Return the (X, Y) coordinate for the center point of the cell that contains the specified text.  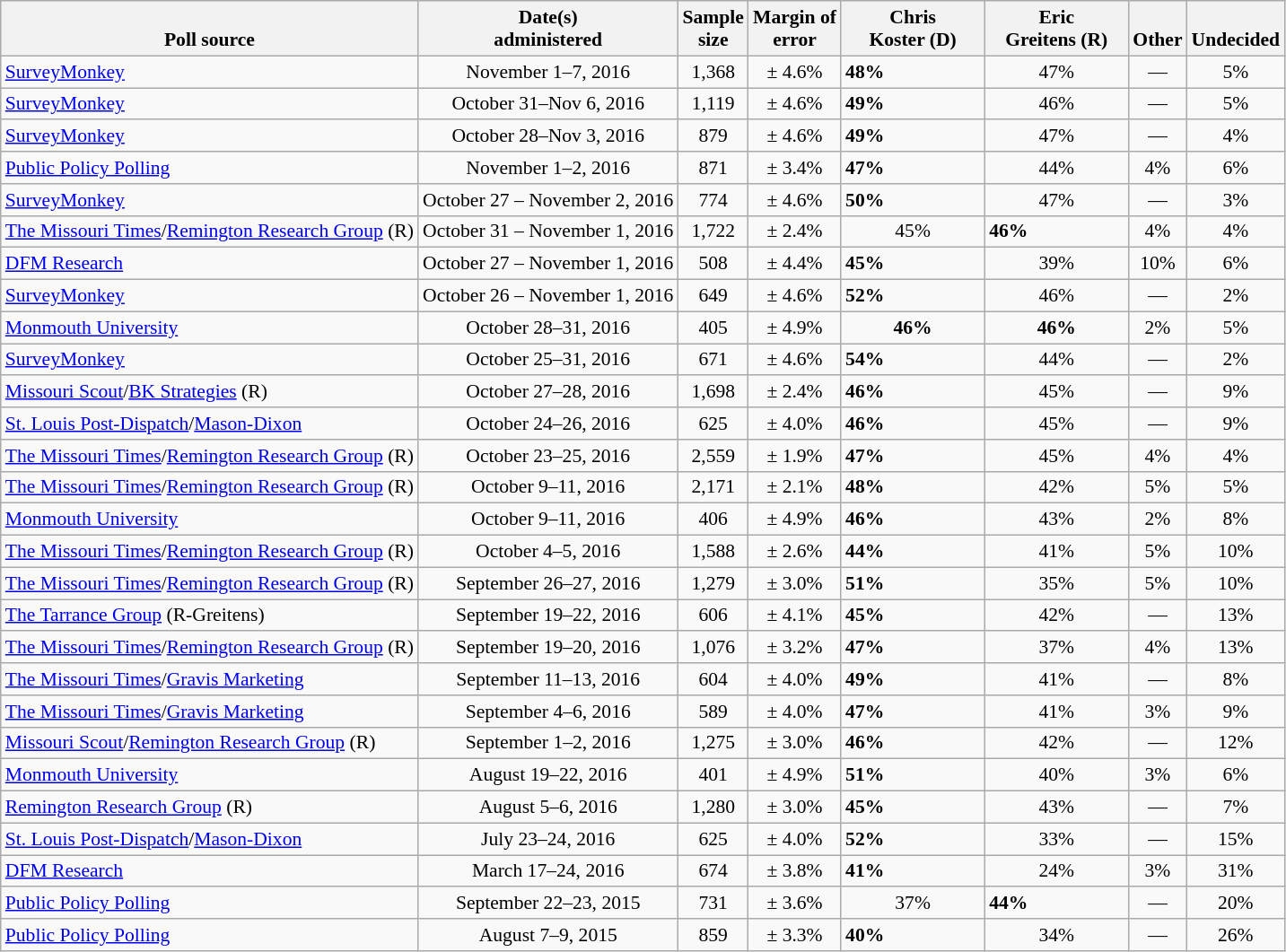
November 1–2, 2016 (548, 168)
1,279 (713, 583)
September 11–13, 2016 (548, 679)
October 23–25, 2016 (548, 456)
September 22–23, 2015 (548, 904)
October 28–31, 2016 (548, 328)
674 (713, 871)
774 (713, 200)
EricGreitens (R) (1056, 29)
20% (1236, 904)
401 (713, 775)
August 19–22, 2016 (548, 775)
508 (713, 264)
October 4–5, 2016 (548, 552)
October 31 – November 1, 2016 (548, 231)
October 24–26, 2016 (548, 424)
September 26–27, 2016 (548, 583)
859 (713, 935)
March 17–24, 2016 (548, 871)
ChrisKoster (D) (913, 29)
12% (1236, 743)
54% (913, 360)
871 (713, 168)
1,119 (713, 104)
2,171 (713, 487)
7% (1236, 808)
33% (1056, 839)
Missouri Scout/Remington Research Group (R) (210, 743)
671 (713, 360)
1,722 (713, 231)
November 1–7, 2016 (548, 72)
Remington Research Group (R) (210, 808)
± 4.1% (795, 616)
October 26 – November 1, 2016 (548, 296)
± 3.6% (795, 904)
35% (1056, 583)
August 7–9, 2015 (548, 935)
589 (713, 712)
34% (1056, 935)
1,588 (713, 552)
1,368 (713, 72)
October 27 – November 1, 2016 (548, 264)
649 (713, 296)
± 3.4% (795, 168)
October 31–Nov 6, 2016 (548, 104)
± 1.9% (795, 456)
1,698 (713, 392)
606 (713, 616)
± 3.3% (795, 935)
October 27 – November 2, 2016 (548, 200)
Undecided (1236, 29)
31% (1236, 871)
Samplesize (713, 29)
Poll source (210, 29)
24% (1056, 871)
Missouri Scout/BK Strategies (R) (210, 392)
2,559 (713, 456)
1,076 (713, 648)
September 19–20, 2016 (548, 648)
July 23–24, 2016 (548, 839)
October 28–Nov 3, 2016 (548, 136)
879 (713, 136)
Other (1158, 29)
The Tarrance Group (R-Greitens) (210, 616)
1,275 (713, 743)
405 (713, 328)
1,280 (713, 808)
± 2.6% (795, 552)
Margin oferror (795, 29)
39% (1056, 264)
604 (713, 679)
50% (913, 200)
406 (713, 520)
± 3.2% (795, 648)
October 25–31, 2016 (548, 360)
September 19–22, 2016 (548, 616)
± 2.1% (795, 487)
± 4.4% (795, 264)
October 27–28, 2016 (548, 392)
± 3.8% (795, 871)
26% (1236, 935)
September 4–6, 2016 (548, 712)
15% (1236, 839)
Date(s)administered (548, 29)
September 1–2, 2016 (548, 743)
731 (713, 904)
August 5–6, 2016 (548, 808)
